Locate the cell with the specified text and output its [X, Y] center coordinate. 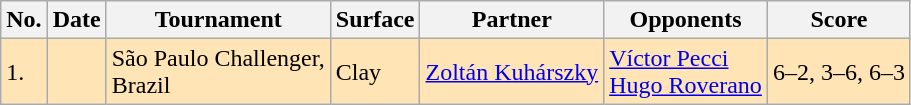
Score [838, 20]
No. [24, 20]
Tournament [218, 20]
Partner [512, 20]
Zoltán Kuhárszky [512, 72]
São Paulo Challenger,Brazil [218, 72]
Date [76, 20]
Clay [375, 72]
6–2, 3–6, 6–3 [838, 72]
Surface [375, 20]
Opponents [686, 20]
1. [24, 72]
Víctor Pecci Hugo Roverano [686, 72]
